Capture the cell that displays the provided text and extract its (X, Y) central coordinate. 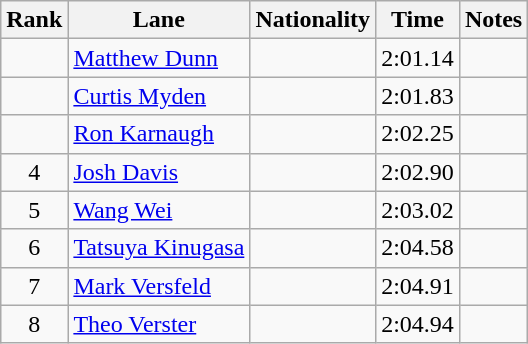
2:04.58 (418, 248)
Josh Davis (159, 172)
6 (34, 248)
2:01.14 (418, 58)
4 (34, 172)
7 (34, 286)
Theo Verster (159, 324)
Time (418, 20)
2:03.02 (418, 210)
2:04.91 (418, 286)
2:04.94 (418, 324)
Notes (493, 20)
Matthew Dunn (159, 58)
5 (34, 210)
Nationality (313, 20)
Mark Versfeld (159, 286)
2:01.83 (418, 96)
8 (34, 324)
2:02.90 (418, 172)
2:02.25 (418, 134)
Ron Karnaugh (159, 134)
Rank (34, 20)
Wang Wei (159, 210)
Tatsuya Kinugasa (159, 248)
Lane (159, 20)
Curtis Myden (159, 96)
